Determine the [x, y] coordinate at the center of the cell enclosing the given text.  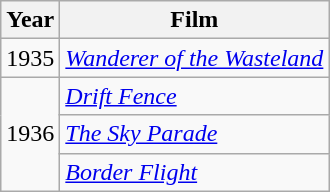
Year [30, 20]
1936 [30, 134]
Film [194, 20]
The Sky Parade [194, 134]
Border Flight [194, 172]
1935 [30, 58]
Wanderer of the Wasteland [194, 58]
Drift Fence [194, 96]
